Output the (x, y) coordinate of the center of the cell containing the given text.  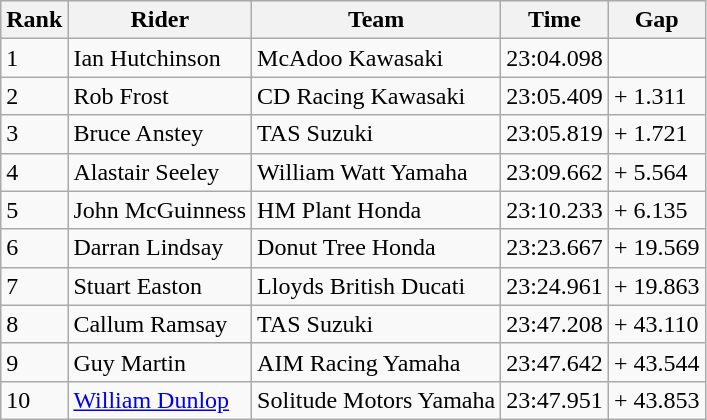
+ 6.135 (656, 210)
Solitude Motors Yamaha (376, 400)
+ 19.569 (656, 248)
+ 43.544 (656, 362)
HM Plant Honda (376, 210)
23:47.208 (555, 324)
Rob Frost (160, 96)
2 (34, 96)
+ 1.311 (656, 96)
23:47.951 (555, 400)
23:05.409 (555, 96)
1 (34, 58)
9 (34, 362)
Darran Lindsay (160, 248)
Guy Martin (160, 362)
23:04.098 (555, 58)
Callum Ramsay (160, 324)
Team (376, 20)
10 (34, 400)
Time (555, 20)
6 (34, 248)
John McGuinness (160, 210)
William Watt Yamaha (376, 172)
Rank (34, 20)
4 (34, 172)
+ 43.110 (656, 324)
23:10.233 (555, 210)
McAdoo Kawasaki (376, 58)
Donut Tree Honda (376, 248)
+ 1.721 (656, 134)
8 (34, 324)
23:05.819 (555, 134)
Lloyds British Ducati (376, 286)
William Dunlop (160, 400)
Rider (160, 20)
Stuart Easton (160, 286)
Gap (656, 20)
3 (34, 134)
7 (34, 286)
CD Racing Kawasaki (376, 96)
23:24.961 (555, 286)
Ian Hutchinson (160, 58)
23:23.667 (555, 248)
+ 5.564 (656, 172)
Bruce Anstey (160, 134)
23:47.642 (555, 362)
+ 43.853 (656, 400)
Alastair Seeley (160, 172)
5 (34, 210)
23:09.662 (555, 172)
+ 19.863 (656, 286)
AIM Racing Yamaha (376, 362)
